Detect which cell encompasses the target text, then output its [X, Y] center coordinate. 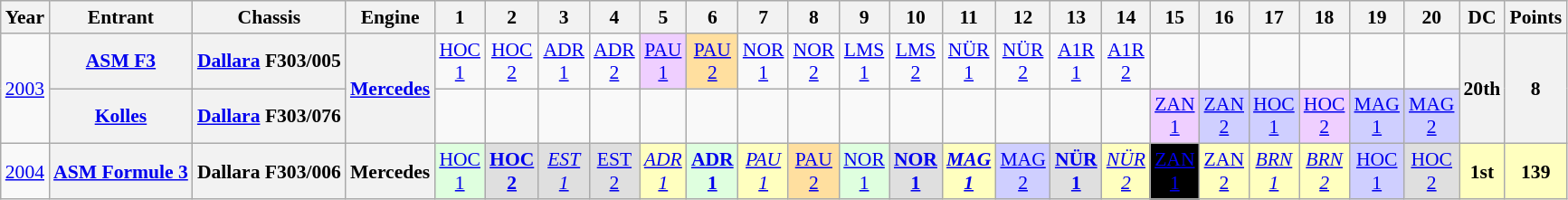
17 [1274, 17]
20 [1431, 17]
10 [916, 17]
18 [1325, 17]
Entrant [121, 17]
ASM Formule 3 [121, 172]
A1R1 [1077, 62]
DC [1482, 17]
A1R2 [1126, 62]
15 [1174, 17]
139 [1535, 172]
19 [1377, 17]
ADR2 [614, 62]
EST1 [564, 172]
6 [713, 17]
16 [1224, 17]
NOR2 [813, 62]
14 [1126, 17]
2 [512, 17]
Year [25, 17]
5 [663, 17]
2003 [25, 89]
LMS2 [916, 62]
20th [1482, 89]
Points [1535, 17]
12 [1022, 17]
EST2 [614, 172]
Chassis [270, 17]
Kolles [121, 116]
1 [460, 17]
BRN2 [1325, 172]
13 [1077, 17]
9 [864, 17]
11 [968, 17]
Dallara F303/005 [270, 62]
7 [764, 17]
LMS1 [864, 62]
Dallara F303/076 [270, 116]
Dallara F303/006 [270, 172]
ASM F3 [121, 62]
1st [1482, 172]
Engine [390, 17]
4 [614, 17]
2004 [25, 172]
3 [564, 17]
BRN1 [1274, 172]
